Scan for the cell matching the given text and deliver its [X, Y] coordinate at center. 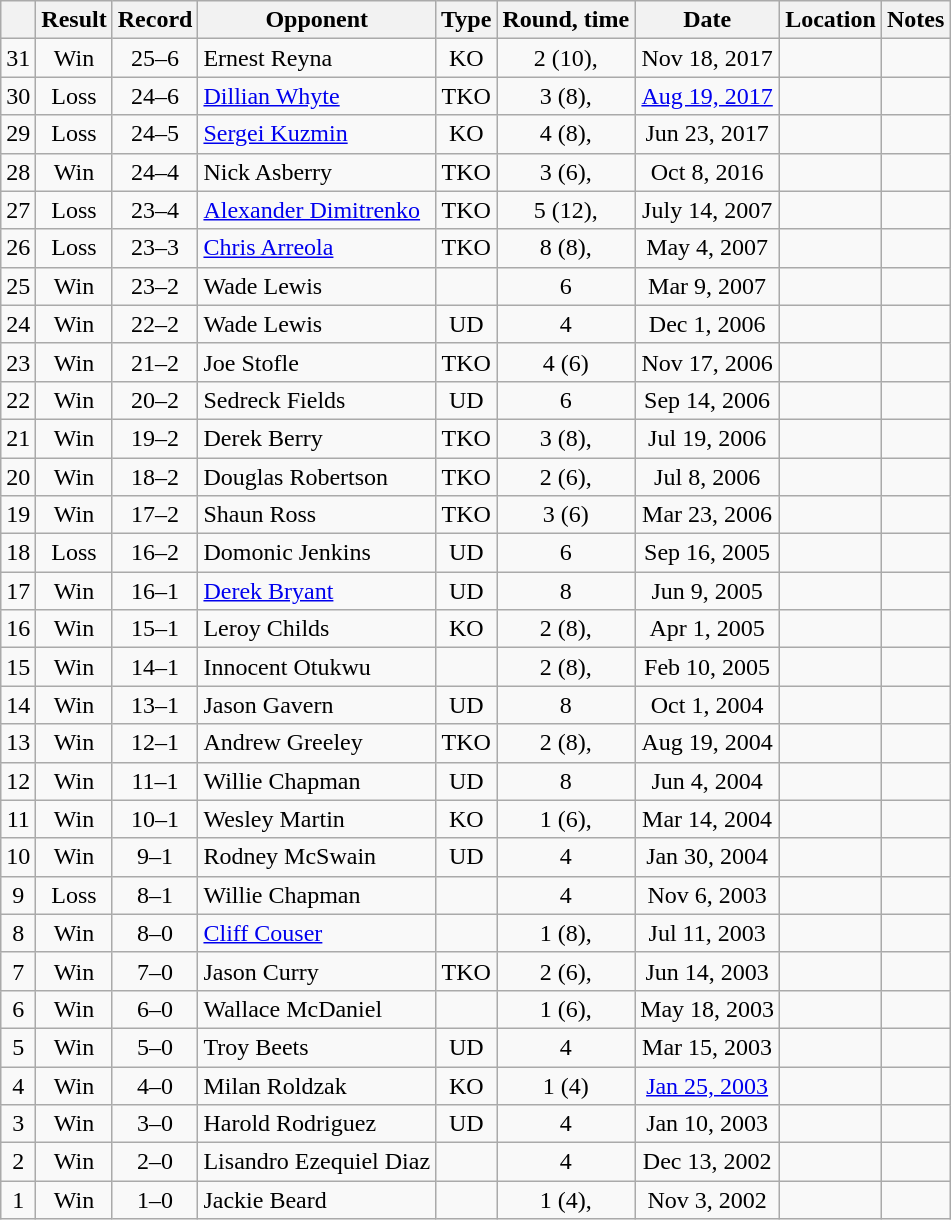
8–0 [155, 933]
May 4, 2007 [708, 248]
Derek Bryant [317, 591]
Nov 17, 2006 [708, 362]
25 [18, 286]
3 [18, 1124]
20–2 [155, 400]
Dec 13, 2002 [708, 1162]
15–1 [155, 629]
5–0 [155, 1047]
Aug 19, 2017 [708, 96]
5 (12), [566, 210]
Result [74, 20]
23 [18, 362]
6–0 [155, 1009]
19–2 [155, 438]
Opponent [317, 20]
16–1 [155, 591]
2 [18, 1162]
Jun 4, 2004 [708, 781]
18–2 [155, 477]
July 14, 2007 [708, 210]
Jackie Beard [317, 1200]
Sep 14, 2006 [708, 400]
9 [18, 895]
1–0 [155, 1200]
Aug 19, 2004 [708, 743]
Feb 10, 2005 [708, 667]
5 [18, 1047]
11–1 [155, 781]
24–5 [155, 134]
Sergei Kuzmin [317, 134]
Harold Rodriguez [317, 1124]
Jun 23, 2017 [708, 134]
Shaun Ross [317, 515]
10 [18, 857]
22 [18, 400]
Sep 16, 2005 [708, 553]
Troy Beets [317, 1047]
18 [18, 553]
24 [18, 324]
14 [18, 705]
Mar 9, 2007 [708, 286]
Oct 1, 2004 [708, 705]
26 [18, 248]
14–1 [155, 667]
1 (4), [566, 1200]
17–2 [155, 515]
4 (8), [566, 134]
20 [18, 477]
24–6 [155, 96]
Dillian Whyte [317, 96]
29 [18, 134]
Type [466, 20]
Round, time [566, 20]
Notes [915, 20]
Nick Asberry [317, 172]
13–1 [155, 705]
Dec 1, 2006 [708, 324]
17 [18, 591]
19 [18, 515]
Wesley Martin [317, 819]
Jan 30, 2004 [708, 857]
Rodney McSwain [317, 857]
12 [18, 781]
22–2 [155, 324]
Leroy Childs [317, 629]
Mar 23, 2006 [708, 515]
11 [18, 819]
Jan 10, 2003 [708, 1124]
13 [18, 743]
Location [831, 20]
Milan Roldzak [317, 1085]
Jul 11, 2003 [708, 933]
Lisandro Ezequiel Diaz [317, 1162]
Ernest Reyna [317, 58]
Apr 1, 2005 [708, 629]
Nov 18, 2017 [708, 58]
28 [18, 172]
Jul 19, 2006 [708, 438]
Jun 14, 2003 [708, 971]
4 (6) [566, 362]
16–2 [155, 553]
Jun 9, 2005 [708, 591]
Nov 3, 2002 [708, 1200]
Domonic Jenkins [317, 553]
Jason Gavern [317, 705]
23–3 [155, 248]
1 (4) [566, 1085]
3 (6) [566, 515]
Nov 6, 2003 [708, 895]
7 [18, 971]
8 (8), [566, 248]
Cliff Couser [317, 933]
3 (6), [566, 172]
Innocent Otukwu [317, 667]
Andrew Greeley [317, 743]
10–1 [155, 819]
24–4 [155, 172]
7–0 [155, 971]
Alexander Dimitrenko [317, 210]
21–2 [155, 362]
1 [18, 1200]
23–4 [155, 210]
1 (8), [566, 933]
4–0 [155, 1085]
Joe Stofle [317, 362]
Mar 15, 2003 [708, 1047]
Jul 8, 2006 [708, 477]
Sedreck Fields [317, 400]
3–0 [155, 1124]
16 [18, 629]
2–0 [155, 1162]
Douglas Robertson [317, 477]
Derek Berry [317, 438]
23–2 [155, 286]
8–1 [155, 895]
May 18, 2003 [708, 1009]
Record [155, 20]
27 [18, 210]
Jan 25, 2003 [708, 1085]
Jason Curry [317, 971]
21 [18, 438]
2 (10), [566, 58]
Oct 8, 2016 [708, 172]
15 [18, 667]
Chris Arreola [317, 248]
12–1 [155, 743]
Wallace McDaniel [317, 1009]
30 [18, 96]
25–6 [155, 58]
9–1 [155, 857]
31 [18, 58]
Mar 14, 2004 [708, 819]
Date [708, 20]
